Identify which cell holds the provided text, then report its [X, Y] central coordinate. 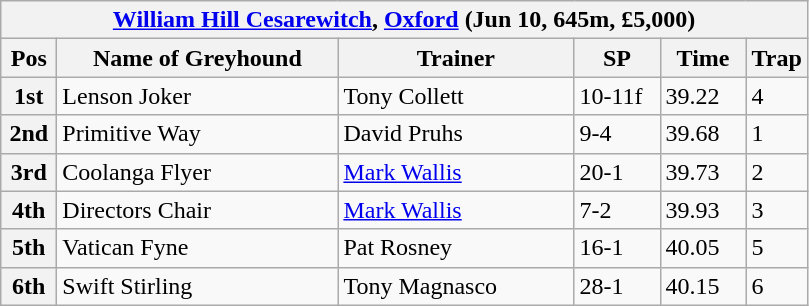
16-1 [617, 248]
10-11f [617, 96]
Swift Stirling [198, 286]
Directors Chair [198, 210]
39.68 [703, 134]
7-2 [617, 210]
9-4 [617, 134]
6 [776, 286]
2nd [29, 134]
Pat Rosney [456, 248]
Tony Magnasco [456, 286]
Trap [776, 58]
3 [776, 210]
39.22 [703, 96]
Pos [29, 58]
20-1 [617, 172]
3rd [29, 172]
Coolanga Flyer [198, 172]
Tony Collett [456, 96]
2 [776, 172]
David Pruhs [456, 134]
1 [776, 134]
28-1 [617, 286]
Lenson Joker [198, 96]
4 [776, 96]
39.93 [703, 210]
5th [29, 248]
5 [776, 248]
1st [29, 96]
Vatican Fyne [198, 248]
William Hill Cesarewitch, Oxford (Jun 10, 645m, £5,000) [404, 20]
Name of Greyhound [198, 58]
6th [29, 286]
SP [617, 58]
40.05 [703, 248]
4th [29, 210]
Primitive Way [198, 134]
Trainer [456, 58]
Time [703, 58]
40.15 [703, 286]
39.73 [703, 172]
